From the cell containing the given text, extract its center point as (x, y) coordinate. 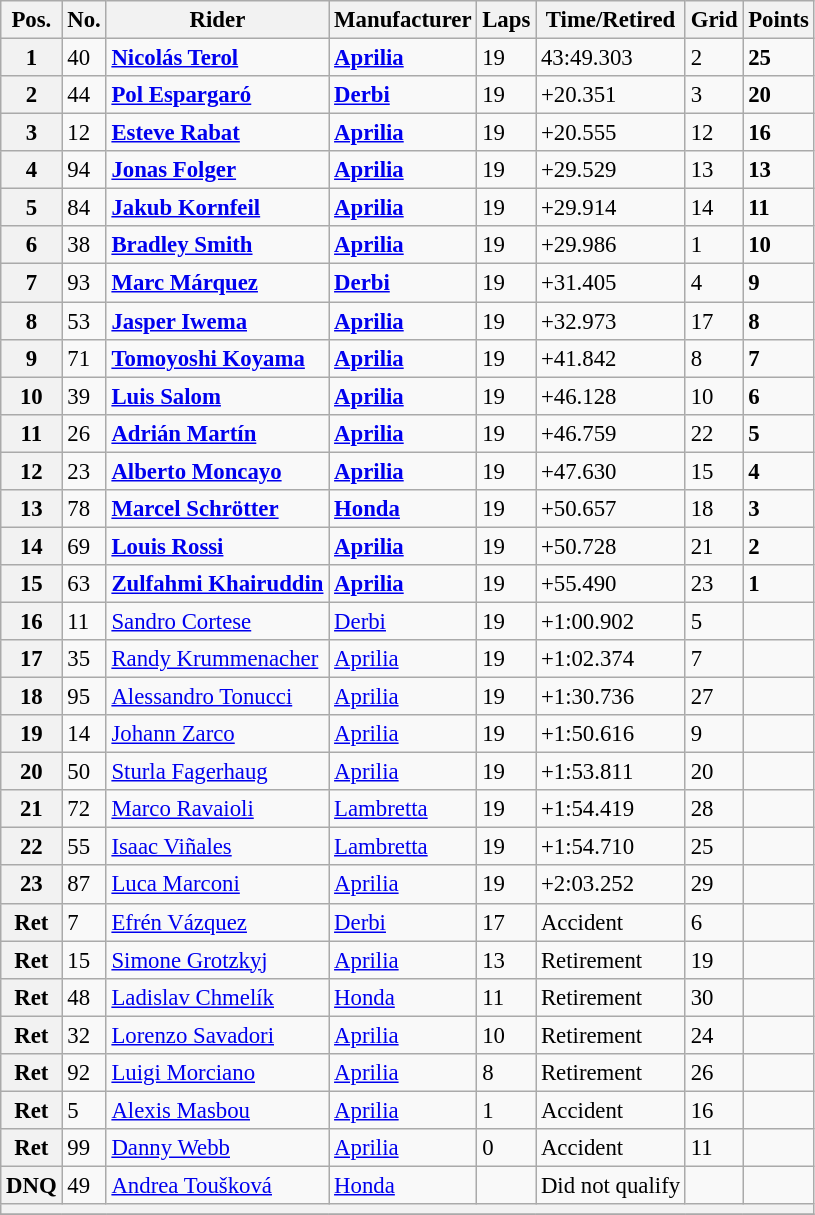
Lorenzo Savadori (218, 1035)
Time/Retired (611, 20)
Jonas Folger (218, 170)
Marcel Schrötter (218, 509)
Andrea Toušková (218, 1185)
93 (84, 283)
Alexis Masbou (218, 1110)
+2:03.252 (611, 885)
Luca Marconi (218, 885)
Nicolás Terol (218, 58)
+32.973 (611, 321)
63 (84, 584)
49 (84, 1185)
Adrián Martín (218, 433)
29 (714, 885)
Luigi Morciano (218, 1073)
55 (84, 847)
69 (84, 546)
Esteve Rabat (218, 133)
Pos. (32, 20)
Sandro Cortese (218, 621)
48 (84, 997)
35 (84, 659)
71 (84, 358)
38 (84, 245)
Laps (506, 20)
+46.759 (611, 433)
94 (84, 170)
Zulfahmi Khairuddin (218, 584)
Jakub Kornfeil (218, 208)
+1:00.902 (611, 621)
Louis Rossi (218, 546)
Jasper Iwema (218, 321)
Simone Grotzkyj (218, 960)
+31.405 (611, 283)
43:49.303 (611, 58)
Marco Ravaioli (218, 809)
Points (778, 20)
Efrén Vázquez (218, 922)
+50.657 (611, 509)
78 (84, 509)
+29.529 (611, 170)
No. (84, 20)
84 (84, 208)
+1:54.419 (611, 809)
28 (714, 809)
Manufacturer (403, 20)
Did not qualify (611, 1185)
+29.914 (611, 208)
30 (714, 997)
Bradley Smith (218, 245)
+41.842 (611, 358)
+55.490 (611, 584)
+1:54.710 (611, 847)
Randy Krummenacher (218, 659)
Marc Márquez (218, 283)
+20.555 (611, 133)
Grid (714, 20)
Luis Salom (218, 396)
+47.630 (611, 471)
39 (84, 396)
Ladislav Chmelík (218, 997)
40 (84, 58)
Isaac Viñales (218, 847)
44 (84, 95)
72 (84, 809)
50 (84, 772)
92 (84, 1073)
+1:50.616 (611, 734)
0 (506, 1148)
Alberto Moncayo (218, 471)
99 (84, 1148)
+1:30.736 (611, 697)
+1:02.374 (611, 659)
32 (84, 1035)
+29.986 (611, 245)
+46.128 (611, 396)
DNQ (32, 1185)
24 (714, 1035)
Johann Zarco (218, 734)
Danny Webb (218, 1148)
87 (84, 885)
95 (84, 697)
53 (84, 321)
Pol Espargaró (218, 95)
Tomoyoshi Koyama (218, 358)
+50.728 (611, 546)
Rider (218, 20)
+20.351 (611, 95)
Alessandro Tonucci (218, 697)
+1:53.811 (611, 772)
Sturla Fagerhaug (218, 772)
27 (714, 697)
